From the cell containing the given text, extract its center point as [X, Y] coordinate. 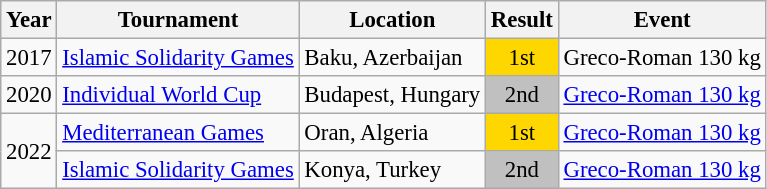
2020 [29, 95]
Oran, Algeria [392, 133]
Result [522, 20]
2022 [29, 152]
Mediterranean Games [178, 133]
Budapest, Hungary [392, 95]
2017 [29, 58]
Location [392, 20]
Baku, Azerbaijan [392, 58]
Tournament [178, 20]
Konya, Turkey [392, 170]
Event [662, 20]
Year [29, 20]
Individual World Cup [178, 95]
